Output the (X, Y) coordinate of the center of the cell containing the given text.  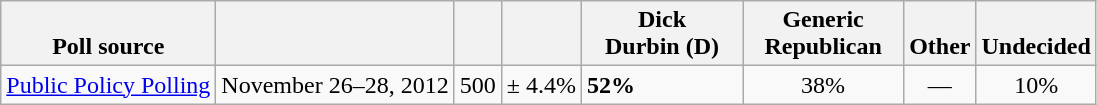
± 4.4% (541, 85)
500 (478, 85)
Undecided (1036, 34)
10% (1036, 85)
November 26–28, 2012 (335, 85)
Other (940, 34)
Poll source (108, 34)
Public Policy Polling (108, 85)
GenericRepublican (824, 34)
38% (824, 85)
— (940, 85)
52% (662, 85)
DickDurbin (D) (662, 34)
